Scan for the cell matching the given text and deliver its (X, Y) coordinate at center. 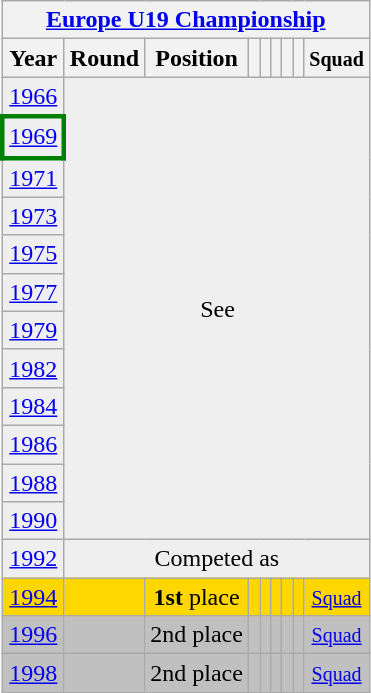
1975 (33, 254)
1971 (33, 178)
1988 (33, 483)
1990 (33, 521)
1986 (33, 444)
Position (197, 58)
1992 (33, 559)
See (216, 308)
1996 (33, 635)
1994 (33, 597)
Europe U19 Championship (186, 20)
1966 (33, 97)
Competed as (216, 559)
1977 (33, 292)
Year (33, 58)
1973 (33, 216)
1st place (197, 597)
1982 (33, 368)
1979 (33, 330)
Round (104, 58)
1984 (33, 406)
1998 (33, 673)
1969 (33, 136)
